Pinpoint the cell where the given text exists, returning its [X, Y] midpoint coordinate. 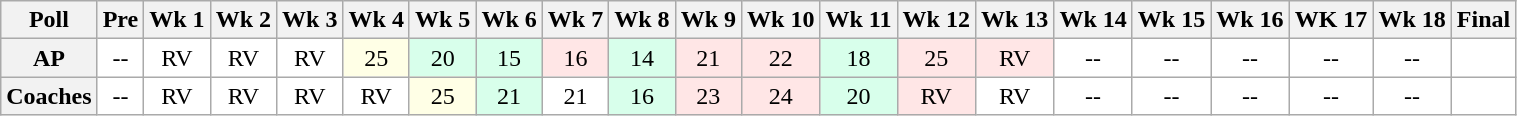
Wk 16 [1250, 20]
Coaches [49, 96]
23 [708, 96]
Wk 7 [575, 20]
Wk 6 [509, 20]
Wk 18 [1412, 20]
Wk 5 [442, 20]
Final [1483, 20]
Wk 12 [936, 20]
Wk 4 [376, 20]
15 [509, 58]
Wk 1 [177, 20]
Wk 8 [642, 20]
Poll [49, 20]
Wk 9 [708, 20]
AP [49, 58]
Wk 3 [310, 20]
WK 17 [1331, 20]
Pre [120, 20]
Wk 15 [1171, 20]
18 [858, 58]
14 [642, 58]
22 [781, 58]
Wk 10 [781, 20]
Wk 2 [243, 20]
24 [781, 96]
Wk 13 [1014, 20]
Wk 14 [1093, 20]
Wk 11 [858, 20]
